Pinpoint the cell where the given text exists, returning its [X, Y] midpoint coordinate. 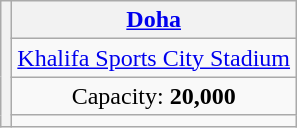
Doha [154, 20]
Capacity: 20,000 [154, 96]
Khalifa Sports City Stadium [154, 58]
